Detect which cell encompasses the target text, then output its [x, y] center coordinate. 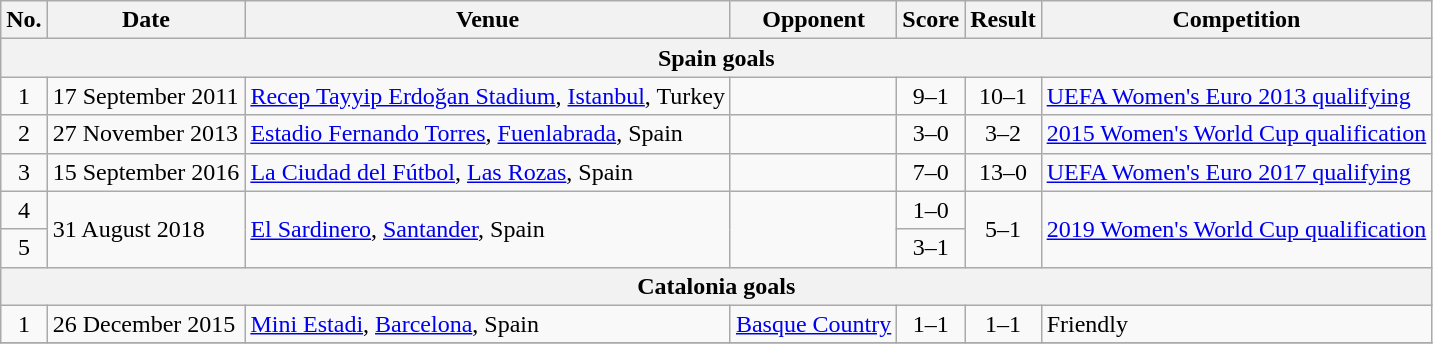
5–1 [1003, 229]
5 [24, 248]
Recep Tayyip Erdoğan Stadium, Istanbul, Turkey [488, 96]
3 [24, 172]
UEFA Women's Euro 2013 qualifying [1236, 96]
Spain goals [716, 58]
Score [931, 20]
El Sardinero, Santander, Spain [488, 229]
2 [24, 134]
Date [146, 20]
27 November 2013 [146, 134]
No. [24, 20]
17 September 2011 [146, 96]
2015 Women's World Cup qualification [1236, 134]
3–0 [931, 134]
Result [1003, 20]
Competition [1236, 20]
2019 Women's World Cup qualification [1236, 229]
Mini Estadi, Barcelona, Spain [488, 324]
Venue [488, 20]
7–0 [931, 172]
4 [24, 210]
Catalonia goals [716, 286]
26 December 2015 [146, 324]
15 September 2016 [146, 172]
UEFA Women's Euro 2017 qualifying [1236, 172]
9–1 [931, 96]
13–0 [1003, 172]
10–1 [1003, 96]
Friendly [1236, 324]
La Ciudad del Fútbol, Las Rozas, Spain [488, 172]
Estadio Fernando Torres, Fuenlabrada, Spain [488, 134]
Opponent [813, 20]
3–2 [1003, 134]
31 August 2018 [146, 229]
Basque Country [813, 324]
1–0 [931, 210]
3–1 [931, 248]
